Return the (X, Y) coordinate for the center point of the cell that contains the specified text.  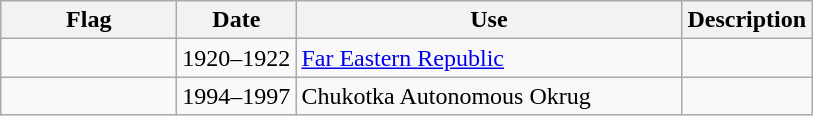
Date (236, 20)
1994–1997 (236, 96)
1920–1922 (236, 58)
Far Eastern Republic (489, 58)
Chukotka Autonomous Okrug (489, 96)
Flag (89, 20)
Description (747, 20)
Use (489, 20)
